Provide the [x, y] coordinate of the cell's center where the given text is located.  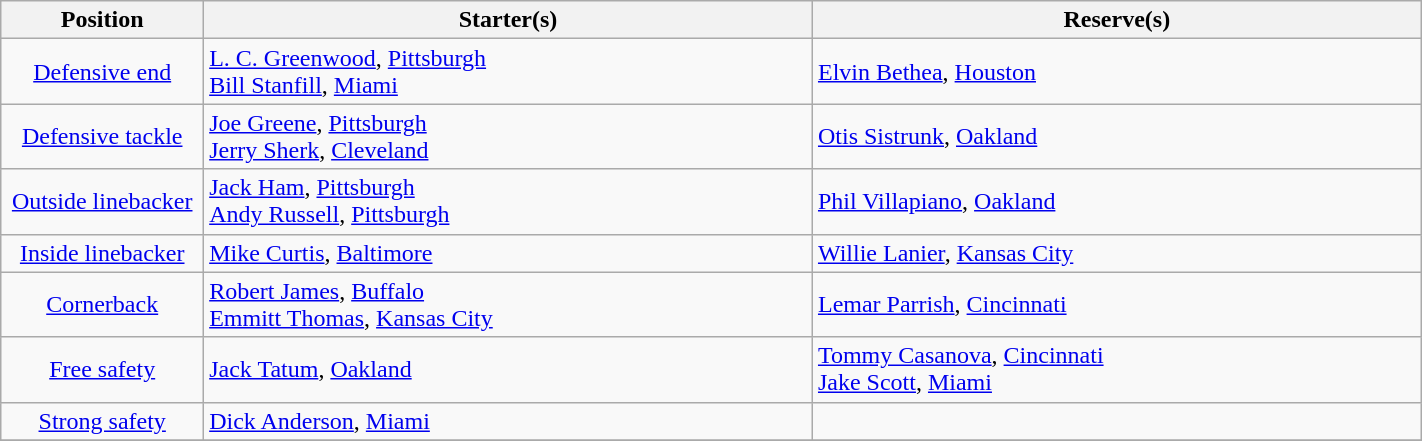
Strong safety [102, 421]
Free safety [102, 370]
Otis Sistrunk, Oakland [1116, 136]
Elvin Bethea, Houston [1116, 72]
Phil Villapiano, Oakland [1116, 202]
Robert James, Buffalo Emmitt Thomas, Kansas City [508, 304]
Defensive tackle [102, 136]
Cornerback [102, 304]
Defensive end [102, 72]
Reserve(s) [1116, 20]
Joe Greene, Pittsburgh Jerry Sherk, Cleveland [508, 136]
Position [102, 20]
L. C. Greenwood, Pittsburgh Bill Stanfill, Miami [508, 72]
Jack Ham, Pittsburgh Andy Russell, Pittsburgh [508, 202]
Outside linebacker [102, 202]
Starter(s) [508, 20]
Lemar Parrish, Cincinnati [1116, 304]
Willie Lanier, Kansas City [1116, 253]
Dick Anderson, Miami [508, 421]
Mike Curtis, Baltimore [508, 253]
Jack Tatum, Oakland [508, 370]
Inside linebacker [102, 253]
Tommy Casanova, Cincinnati Jake Scott, Miami [1116, 370]
